Capture the cell that displays the provided text and extract its [x, y] central coordinate. 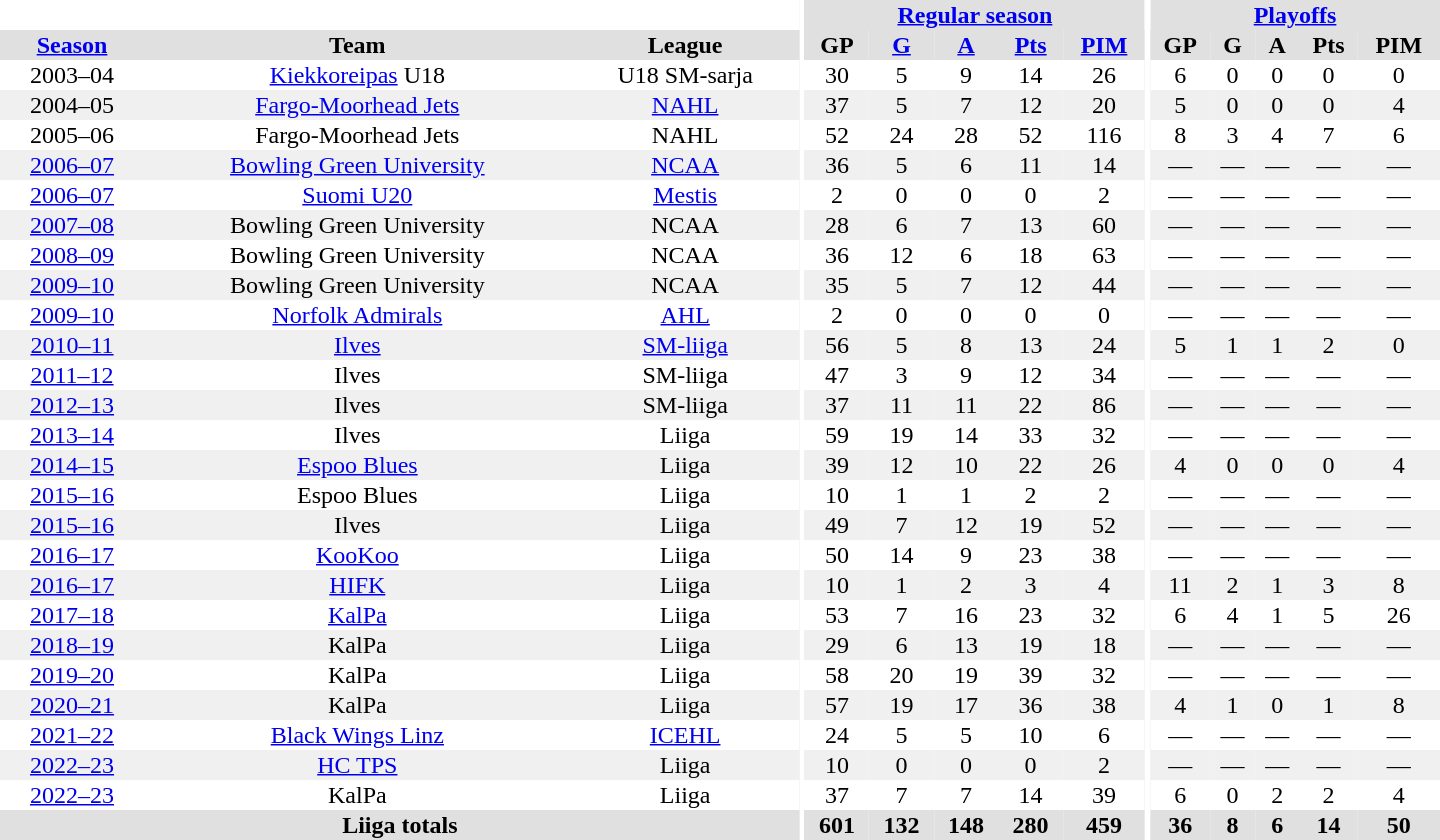
U18 SM-sarja [686, 75]
AHL [686, 315]
2013–14 [72, 435]
148 [966, 825]
2014–15 [72, 465]
47 [838, 375]
116 [1104, 135]
86 [1104, 405]
49 [838, 525]
30 [838, 75]
ICEHL [686, 735]
34 [1104, 375]
17 [966, 705]
2012–13 [72, 405]
2007–08 [72, 225]
Liiga totals [400, 825]
56 [838, 345]
2008–09 [72, 255]
53 [838, 615]
57 [838, 705]
2010–11 [72, 345]
2003–04 [72, 75]
Suomi U20 [358, 195]
Kiekkoreipas U18 [358, 75]
59 [838, 435]
2020–21 [72, 705]
2004–05 [72, 105]
2018–19 [72, 645]
280 [1030, 825]
Norfolk Admirals [358, 315]
35 [838, 285]
44 [1104, 285]
2017–18 [72, 615]
HC TPS [358, 765]
33 [1030, 435]
459 [1104, 825]
58 [838, 675]
Mestis [686, 195]
2019–20 [72, 675]
601 [838, 825]
2021–22 [72, 735]
HIFK [358, 585]
Black Wings Linz [358, 735]
Team [358, 45]
Regular season [975, 15]
29 [838, 645]
132 [902, 825]
KooKoo [358, 555]
2011–12 [72, 375]
16 [966, 615]
2005–06 [72, 135]
60 [1104, 225]
63 [1104, 255]
League [686, 45]
Playoffs [1295, 15]
Season [72, 45]
